Capture the cell that displays the provided text and extract its [x, y] central coordinate. 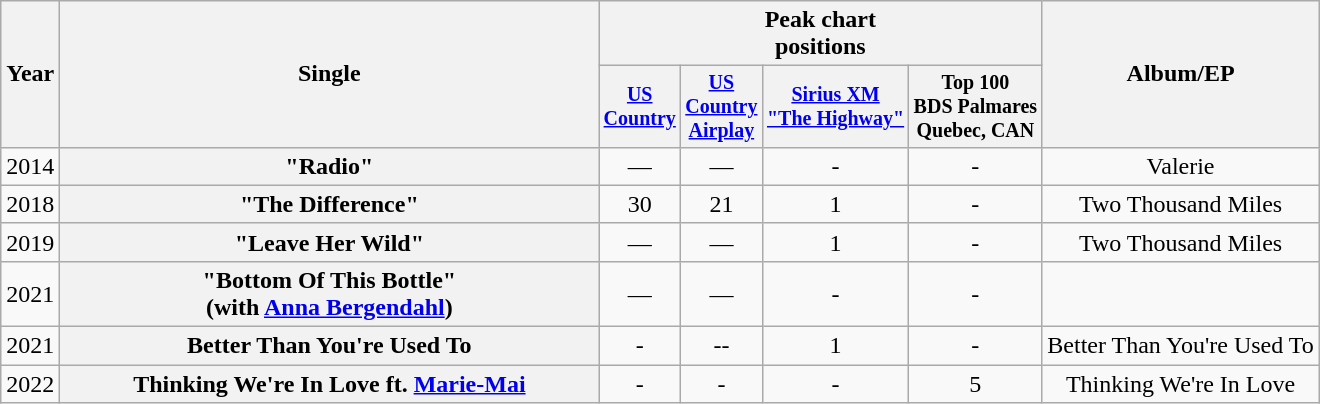
2019 [30, 242]
US Country [640, 106]
Thinking We're In Love [1180, 384]
"Radio" [330, 166]
"Bottom Of This Bottle"(with Anna Bergendahl) [330, 294]
2014 [30, 166]
US Country Airplay [722, 106]
-- [722, 346]
"Leave Her Wild" [330, 242]
2022 [30, 384]
"The Difference" [330, 204]
Single [330, 74]
Top 100BDS PalmaresQuebec, CAN [976, 106]
Year [30, 74]
Album/EP [1180, 74]
2018 [30, 204]
Valerie [1180, 166]
Sirius XM"The Highway" [836, 106]
Peak chartpositions [820, 34]
30 [640, 204]
21 [722, 204]
Thinking We're In Love ft. Marie-Mai [330, 384]
5 [976, 384]
